Pinpoint the cell where the given text exists, returning its [x, y] midpoint coordinate. 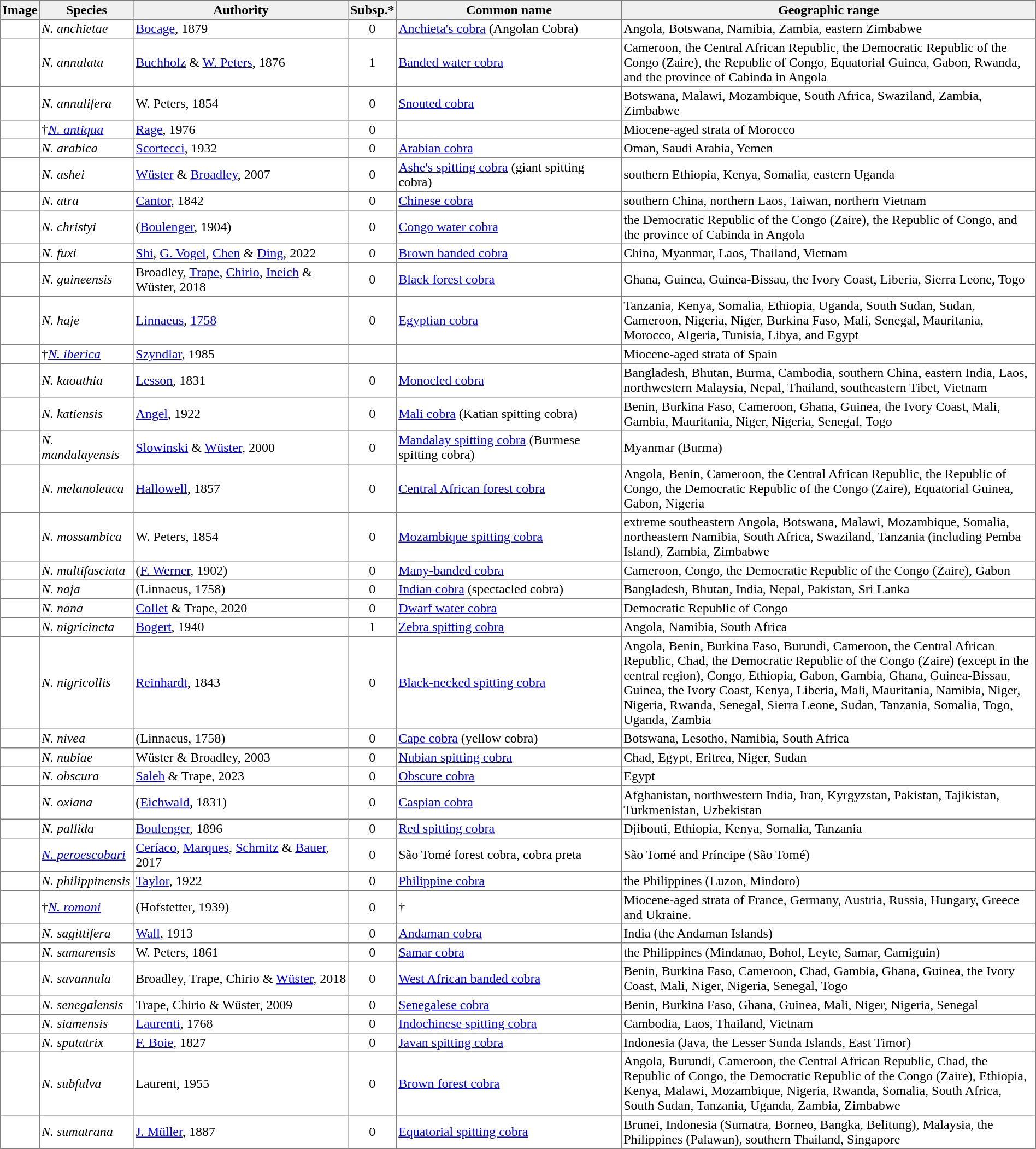
Benin, Burkina Faso, Cameroon, Chad, Gambia, Ghana, Guinea, the Ivory Coast, Mali, Niger, Nigeria, Senegal, Togo [828, 979]
the Democratic Republic of the Congo (Zaire), the Republic of Congo, and the province of Cabinda in Angola [828, 227]
Cape cobra (yellow cobra) [509, 738]
Angola, Namibia, South Africa [828, 627]
Ashe's spitting cobra (giant spitting cobra) [509, 175]
Zebra spitting cobra [509, 627]
(F. Werner, 1902) [242, 570]
the Philippines (Luzon, Mindoro) [828, 881]
Snouted cobra [509, 103]
J. Müller, 1887 [242, 1132]
N. nigricincta [86, 627]
Botswana, Malawi, Mozambique, South Africa, Swaziland, Zambia, Zimbabwe [828, 103]
Nubian spitting cobra [509, 757]
N. mandalayensis [86, 447]
Cantor, 1842 [242, 201]
southern China, northern Laos, Taiwan, northern Vietnam [828, 201]
Congo water cobra [509, 227]
Broadley, Trape, Chirio, Ineich & Wüster, 2018 [242, 280]
Ghana, Guinea, Guinea-Bissau, the Ivory Coast, Liberia, Sierra Leone, Togo [828, 280]
Wall, 1913 [242, 933]
Ceríaco, Marques, Schmitz & Bauer, 2017 [242, 855]
Oman, Saudi Arabia, Yemen [828, 148]
Indian cobra (spectacled cobra) [509, 589]
N. nivea [86, 738]
Arabian cobra [509, 148]
N. haje [86, 320]
Subsp.* [372, 10]
Samar cobra [509, 952]
Benin, Burkina Faso, Ghana, Guinea, Mali, Niger, Nigeria, Senegal [828, 1005]
N. philippinensis [86, 881]
N. kaouthia [86, 380]
Bangladesh, Bhutan, Burma, Cambodia, southern China, eastern India, Laos, northwestern Malaysia, Nepal, Thailand, southeastern Tibet, Vietnam [828, 380]
Brown banded cobra [509, 253]
†N. romani [86, 908]
N. nigricollis [86, 683]
†N. antiqua [86, 129]
Collet & Trape, 2020 [242, 608]
N. ashei [86, 175]
(Hofstetter, 1939) [242, 908]
West African banded cobra [509, 979]
Obscure cobra [509, 776]
Wüster & Broadley, 2003 [242, 757]
N. melanoleuca [86, 488]
Djibouti, Ethiopia, Kenya, Somalia, Tanzania [828, 828]
N. annulata [86, 62]
Shi, G. Vogel, Chen & Ding, 2022 [242, 253]
Brunei, Indonesia (Sumatra, Borneo, Bangka, Belitung), Malaysia, the Philippines (Palawan), southern Thailand, Singapore [828, 1132]
Bogert, 1940 [242, 627]
Red spitting cobra [509, 828]
Scortecci, 1932 [242, 148]
N. sagittifera [86, 933]
† [509, 908]
N. pallida [86, 828]
Linnaeus, 1758 [242, 320]
Philippine cobra [509, 881]
N. oxiana [86, 803]
N. mossambica [86, 537]
Monocled cobra [509, 380]
N. atra [86, 201]
N. guineensis [86, 280]
Authority [242, 10]
Brown forest cobra [509, 1083]
Common name [509, 10]
(Eichwald, 1831) [242, 803]
N. christyi [86, 227]
Miocene-aged strata of Morocco [828, 129]
Equatorial spitting cobra [509, 1132]
Szyndlar, 1985 [242, 354]
N. senegalensis [86, 1005]
Rage, 1976 [242, 129]
N. subfulva [86, 1083]
N. sputatrix [86, 1042]
Benin, Burkina Faso, Cameroon, Ghana, Guinea, the Ivory Coast, Mali, Gambia, Mauritania, Niger, Nigeria, Senegal, Togo [828, 414]
southern Ethiopia, Kenya, Somalia, eastern Uganda [828, 175]
Chad, Egypt, Eritrea, Niger, Sudan [828, 757]
Laurent, 1955 [242, 1083]
Many-banded cobra [509, 570]
Bocage, 1879 [242, 28]
N. annulifera [86, 103]
Black forest cobra [509, 280]
Buchholz & W. Peters, 1876 [242, 62]
N. savannula [86, 979]
Angel, 1922 [242, 414]
Senegalese cobra [509, 1005]
Bangladesh, Bhutan, India, Nepal, Pakistan, Sri Lanka [828, 589]
Lesson, 1831 [242, 380]
(Boulenger, 1904) [242, 227]
Indochinese spitting cobra [509, 1023]
Javan spitting cobra [509, 1042]
São Tomé forest cobra, cobra preta [509, 855]
Mozambique spitting cobra [509, 537]
N. obscura [86, 776]
Indonesia (Java, the Lesser Sunda Islands, East Timor) [828, 1042]
Mali cobra (Katian spitting cobra) [509, 414]
†N. iberica [86, 354]
Miocene-aged strata of France, Germany, Austria, Russia, Hungary, Greece and Ukraine. [828, 908]
Afghanistan, northwestern India, Iran, Kyrgyzstan, Pakistan, Tajikistan, Turkmenistan, Uzbekistan [828, 803]
Anchieta's cobra (Angolan Cobra) [509, 28]
Botswana, Lesotho, Namibia, South Africa [828, 738]
Black-necked spitting cobra [509, 683]
Image [20, 10]
N. nana [86, 608]
Democratic Republic of Congo [828, 608]
Wüster & Broadley, 2007 [242, 175]
Egyptian cobra [509, 320]
N. anchietae [86, 28]
Cambodia, Laos, Thailand, Vietnam [828, 1023]
F. Boie, 1827 [242, 1042]
Chinese cobra [509, 201]
N. samarensis [86, 952]
N. nubiae [86, 757]
Saleh & Trape, 2023 [242, 776]
N. sumatrana [86, 1132]
Banded water cobra [509, 62]
Caspian cobra [509, 803]
Central African forest cobra [509, 488]
Egypt [828, 776]
N. naja [86, 589]
Species [86, 10]
Boulenger, 1896 [242, 828]
N. peroescobari [86, 855]
N. siamensis [86, 1023]
the Philippines (Mindanao, Bohol, Leyte, Samar, Camiguin) [828, 952]
Andaman cobra [509, 933]
Cameroon, Congo, the Democratic Republic of the Congo (Zaire), Gabon [828, 570]
São Tomé and Príncipe (São Tomé) [828, 855]
Angola, Botswana, Namibia, Zambia, eastern Zimbabwe [828, 28]
N. katiensis [86, 414]
Reinhardt, 1843 [242, 683]
China, Myanmar, Laos, Thailand, Vietnam [828, 253]
Broadley, Trape, Chirio & Wüster, 2018 [242, 979]
Slowinski & Wüster, 2000 [242, 447]
N. arabica [86, 148]
Trape, Chirio & Wüster, 2009 [242, 1005]
N. fuxi [86, 253]
Hallowell, 1857 [242, 488]
W. Peters, 1861 [242, 952]
Dwarf water cobra [509, 608]
Laurenti, 1768 [242, 1023]
Miocene-aged strata of Spain [828, 354]
N. multifasciata [86, 570]
India (the Andaman Islands) [828, 933]
Myanmar (Burma) [828, 447]
Geographic range [828, 10]
Taylor, 1922 [242, 881]
Mandalay spitting cobra (Burmese spitting cobra) [509, 447]
